Output the (X, Y) coordinate of the center of the cell containing the given text.  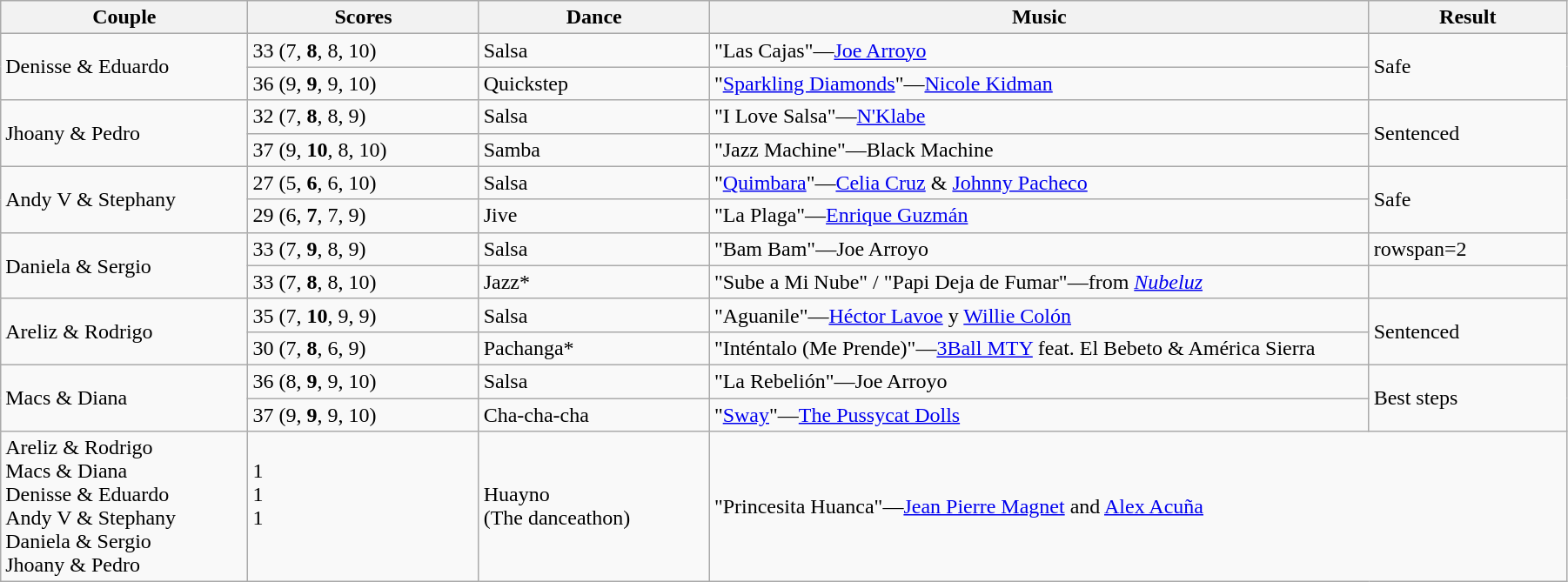
"Sparkling Diamonds"—Nicole Kidman (1039, 84)
Areliz & RodrigoMacs & DianaDenisse & EduardoAndy V & StephanyDaniela & SergioJhoany & Pedro (124, 506)
Couple (124, 17)
36 (8, 9, 9, 10) (364, 381)
Jazz* (593, 282)
37 (9, 9, 9, 10) (364, 415)
29 (6, 7, 7, 9) (364, 216)
"Princesita Huanca"—Jean Pierre Magnet and Alex Acuña (1138, 506)
Scores (364, 17)
"I Love Salsa"—N'Klabe (1039, 117)
"Sube a Mi Nube" / "Papi Deja de Fumar"—from Nubeluz (1039, 282)
"La Rebelión"—Joe Arroyo (1039, 381)
Cha-cha-cha (593, 415)
Andy V & Stephany (124, 199)
27 (5, 6, 6, 10) (364, 183)
37 (9, 10, 8, 10) (364, 150)
"Aguanile"—Héctor Lavoe y Willie Colón (1039, 315)
rowspan=2 (1467, 249)
"Quimbara"—Celia Cruz & Johnny Pacheco (1039, 183)
"Inténtalo (Me Prende)"—3Ball MTY feat. El Bebeto & América Sierra (1039, 348)
"Jazz Machine"—Black Machine (1039, 150)
Quickstep (593, 84)
111 (364, 506)
30 (7, 8, 6, 9) (364, 348)
Daniela & Sergio (124, 265)
"La Plaga"—Enrique Guzmán (1039, 216)
Music (1039, 17)
Dance (593, 17)
33 (7, 9, 8, 9) (364, 249)
Areliz & Rodrigo (124, 331)
"Bam Bam"—Joe Arroyo (1039, 249)
Samba (593, 150)
Jive (593, 216)
Pachanga* (593, 348)
36 (9, 9, 9, 10) (364, 84)
"Las Cajas"—Joe Arroyo (1039, 50)
35 (7, 10, 9, 9) (364, 315)
Macs & Diana (124, 398)
32 (7, 8, 8, 9) (364, 117)
Best steps (1467, 398)
Result (1467, 17)
Huayno(The danceathon) (593, 506)
"Sway"—The Pussycat Dolls (1039, 415)
Denisse & Eduardo (124, 67)
Jhoany & Pedro (124, 133)
